Identify which cell holds the provided text, then report its [x, y] central coordinate. 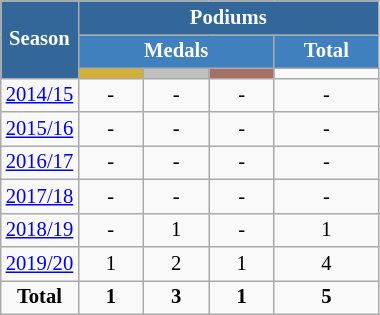
Medals [176, 51]
2 [176, 263]
4 [326, 263]
2015/16 [40, 129]
5 [326, 297]
3 [176, 297]
2016/17 [40, 162]
2018/19 [40, 230]
Podiums [228, 17]
Season [40, 38]
2019/20 [40, 263]
2014/15 [40, 95]
2017/18 [40, 196]
